Extract the [X, Y] coordinate from the center of the cell holding the provided text.  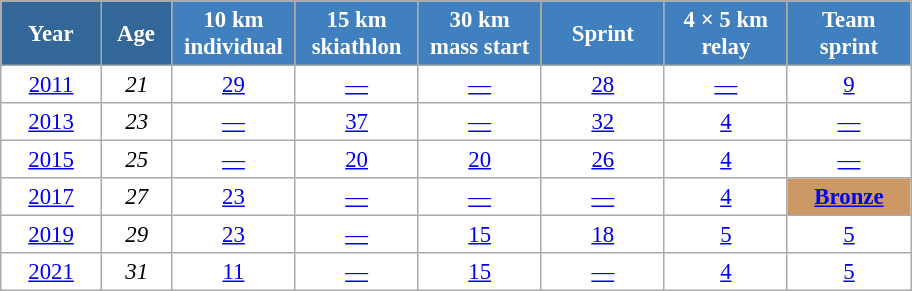
2019 [52, 235]
37 [356, 122]
30 km mass start [480, 34]
2015 [52, 160]
15 km skiathlon [356, 34]
2017 [52, 197]
Sprint [602, 34]
4 × 5 km relay [726, 34]
Bronze [848, 197]
32 [602, 122]
28 [602, 85]
18 [602, 235]
9 [848, 85]
25 [136, 160]
Age [136, 34]
15 [480, 235]
21 [136, 85]
27 [136, 197]
2011 [52, 85]
26 [602, 160]
10 km individual [234, 34]
Team sprint [848, 34]
2013 [52, 122]
Year [52, 34]
